Return [x, y] of the center of cell containing provided text 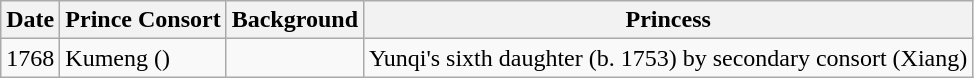
Background [294, 20]
Yunqi's sixth daughter (b. 1753) by secondary consort (Xiang) [668, 58]
Date [30, 20]
1768 [30, 58]
Princess [668, 20]
Prince Consort [143, 20]
Kumeng () [143, 58]
